From the cell containing the given text, extract its center point as [x, y] coordinate. 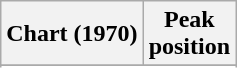
Chart (1970) [72, 34]
Peakposition [189, 34]
